Determine the [x, y] coordinate at the center of the cell enclosing the given text.  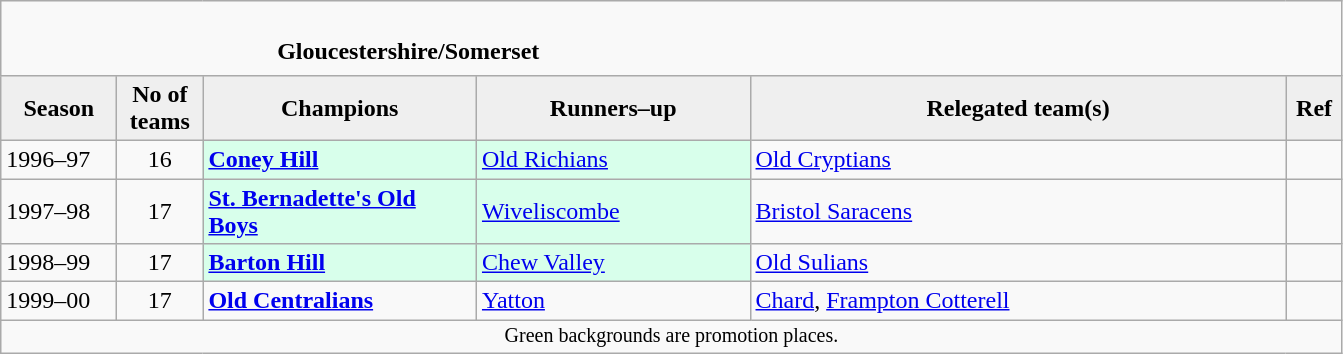
Relegated team(s) [1018, 108]
Old Richians [613, 159]
Bristol Saracens [1018, 210]
St. Bernadette's Old Boys [340, 210]
16 [160, 159]
Chard, Frampton Cotterell [1018, 301]
Wiveliscombe [613, 210]
No of teams [160, 108]
Chew Valley [613, 263]
1999–00 [59, 301]
Runners–up [613, 108]
Old Centralians [340, 301]
Old Sulians [1018, 263]
Season [59, 108]
Champions [340, 108]
1997–98 [59, 210]
1998–99 [59, 263]
1996–97 [59, 159]
Coney Hill [340, 159]
Barton Hill [340, 263]
Old Cryptians [1018, 159]
Ref [1314, 108]
Yatton [613, 301]
Green backgrounds are promotion places. [672, 336]
